Return [x, y] of the center of cell containing provided text 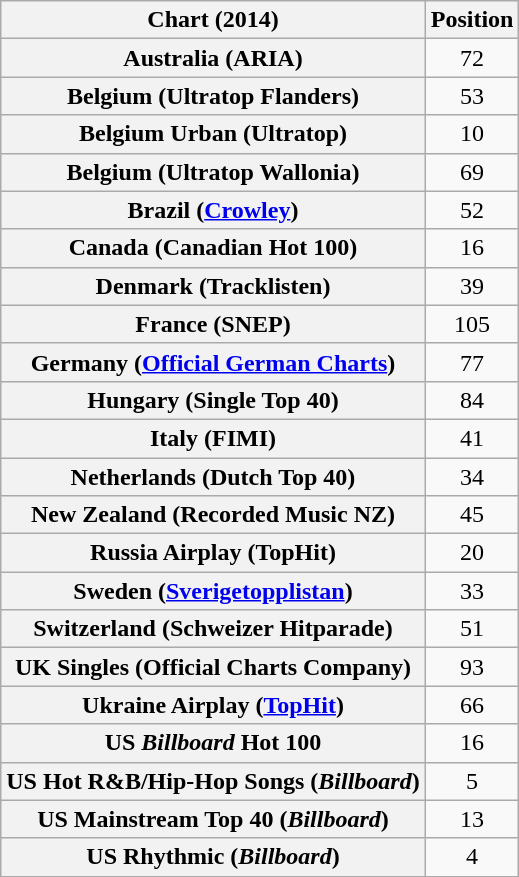
Sweden (Sverigetopplistan) [213, 591]
Netherlands (Dutch Top 40) [213, 477]
4 [472, 857]
41 [472, 438]
France (SNEP) [213, 324]
33 [472, 591]
52 [472, 210]
53 [472, 96]
Australia (ARIA) [213, 58]
20 [472, 553]
Belgium Urban (Ultratop) [213, 134]
105 [472, 324]
Ukraine Airplay (TopHit) [213, 705]
Hungary (Single Top 40) [213, 400]
Russia Airplay (TopHit) [213, 553]
39 [472, 286]
10 [472, 134]
Brazil (Crowley) [213, 210]
Switzerland (Schweizer Hitparade) [213, 629]
93 [472, 667]
US Hot R&B/Hip-Hop Songs (Billboard) [213, 781]
5 [472, 781]
UK Singles (Official Charts Company) [213, 667]
69 [472, 172]
13 [472, 819]
Germany (Official German Charts) [213, 362]
US Rhythmic (Billboard) [213, 857]
New Zealand (Recorded Music NZ) [213, 515]
34 [472, 477]
Denmark (Tracklisten) [213, 286]
Position [472, 20]
Belgium (Ultratop Wallonia) [213, 172]
Canada (Canadian Hot 100) [213, 248]
77 [472, 362]
66 [472, 705]
Belgium (Ultratop Flanders) [213, 96]
Chart (2014) [213, 20]
72 [472, 58]
US Billboard Hot 100 [213, 743]
84 [472, 400]
Italy (FIMI) [213, 438]
45 [472, 515]
US Mainstream Top 40 (Billboard) [213, 819]
51 [472, 629]
